Detect which cell encompasses the target text, then output its (X, Y) center coordinate. 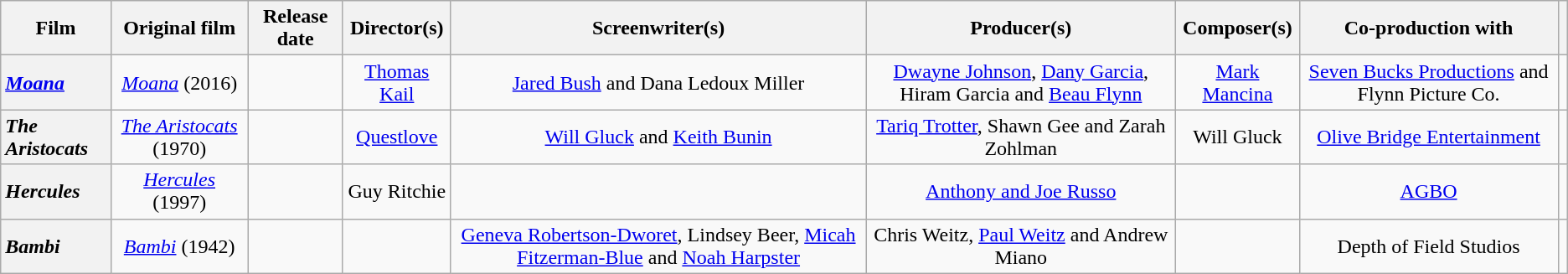
Will Gluck (1238, 137)
Geneva Robertson-Dworet, Lindsey Beer, Micah Fitzerman-Blue and Noah Harpster (658, 246)
Moana (2016) (179, 82)
Moana (55, 82)
Screenwriter(s) (658, 28)
The Aristocats (55, 137)
Hercules (1997) (179, 191)
Anthony and Joe Russo (1021, 191)
Release date (295, 28)
Questlove (397, 137)
Producer(s) (1021, 28)
Composer(s) (1238, 28)
Will Gluck and Keith Bunin (658, 137)
Original film (179, 28)
Hercules (55, 191)
Bambi (55, 246)
Chris Weitz, Paul Weitz and Andrew Miano (1021, 246)
Olive Bridge Entertainment (1429, 137)
Thomas Kail (397, 82)
The Aristocats (1970) (179, 137)
Co-production with (1429, 28)
Film (55, 28)
Jared Bush and Dana Ledoux Miller (658, 82)
Depth of Field Studios (1429, 246)
Tariq Trotter, Shawn Gee and Zarah Zohlman (1021, 137)
Mark Mancina (1238, 82)
Director(s) (397, 28)
Bambi (1942) (179, 246)
Guy Ritchie (397, 191)
Dwayne Johnson, Dany Garcia, Hiram Garcia and Beau Flynn (1021, 82)
AGBO (1429, 191)
Seven Bucks Productions and Flynn Picture Co. (1429, 82)
